Search for the cell housing the specified text and yield its (X, Y) center coordinate. 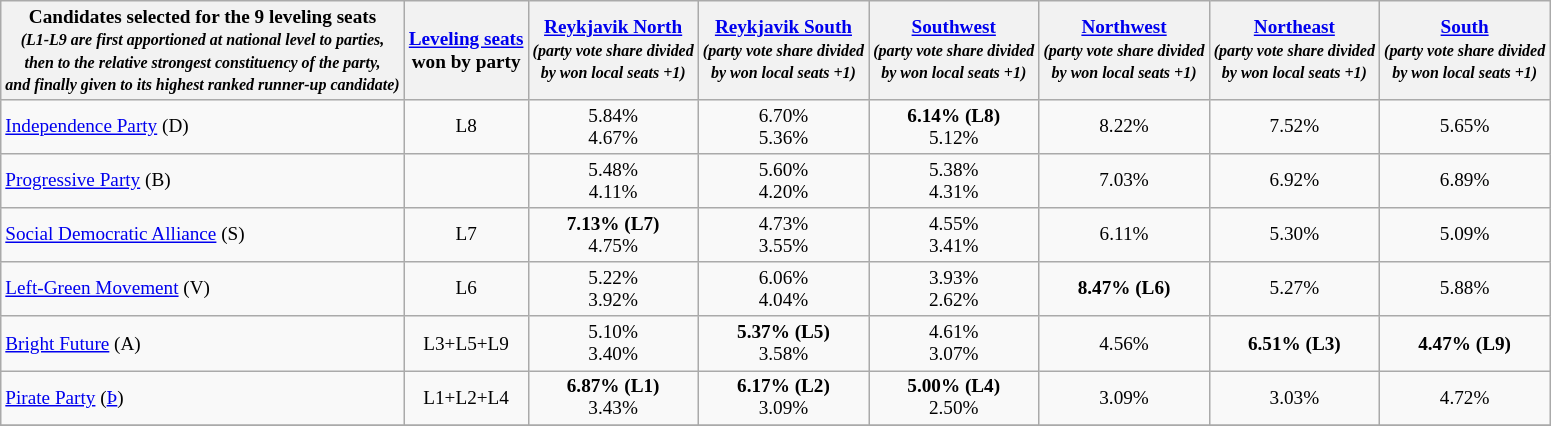
7.03% (1124, 181)
Reykjavik North(party vote share dividedby won local seats +1) (613, 50)
5.09% (1464, 235)
7.52% (1294, 127)
Northeast(party vote share dividedby won local seats +1) (1294, 50)
South(party vote share dividedby won local seats +1) (1464, 50)
6.51% (L3) (1294, 343)
5.88% (1464, 289)
6.87% (L1)3.43% (613, 397)
Leveling seatswon by party (466, 50)
4.47% (L9) (1464, 343)
5.65% (1464, 127)
4.56% (1124, 343)
4.73%3.55% (783, 235)
L8 (466, 127)
6.70%5.36% (783, 127)
8.47% (L6) (1124, 289)
5.00% (L4)2.50% (954, 397)
3.03% (1294, 397)
5.10%3.40% (613, 343)
4.61%3.07% (954, 343)
6.06%4.04% (783, 289)
5.22%3.92% (613, 289)
L7 (466, 235)
Progressive Party (B) (202, 181)
4.55%3.41% (954, 235)
5.84%4.67% (613, 127)
5.48%4.11% (613, 181)
6.92% (1294, 181)
Southwest(party vote share dividedby won local seats +1) (954, 50)
5.60%4.20% (783, 181)
5.27% (1294, 289)
3.93%2.62% (954, 289)
8.22% (1124, 127)
L3+L5+L9 (466, 343)
6.17% (L2)3.09% (783, 397)
Independence Party (D) (202, 127)
L6 (466, 289)
6.11% (1124, 235)
Social Democratic Alliance (S) (202, 235)
6.89% (1464, 181)
Pirate Party (Þ) (202, 397)
Northwest(party vote share dividedby won local seats +1) (1124, 50)
3.09% (1124, 397)
4.72% (1464, 397)
Left-Green Movement (V) (202, 289)
5.37% (L5)3.58% (783, 343)
L1+L2+L4 (466, 397)
5.30% (1294, 235)
7.13% (L7)4.75% (613, 235)
6.14% (L8)5.12% (954, 127)
Bright Future (A) (202, 343)
5.38%4.31% (954, 181)
Reykjavik South(party vote share dividedby won local seats +1) (783, 50)
